Search for the cell housing the specified text and yield its [X, Y] center coordinate. 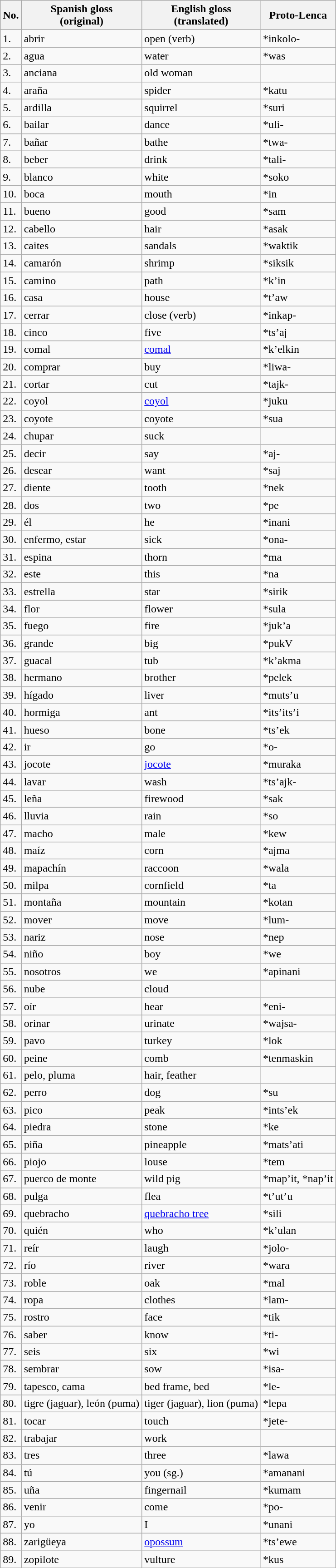
open (verb) [201, 39]
piña [82, 1144]
tooth [201, 488]
*ts’aj [298, 332]
37. [11, 661]
*ts’ewe [298, 1542]
*ints’ek [298, 1110]
rain [201, 816]
No. [11, 15]
boca [82, 194]
*inkolo- [298, 39]
22. [11, 401]
*nep [298, 937]
peak [201, 1110]
*o- [298, 747]
*tem [298, 1162]
know [201, 1334]
55. [11, 971]
mountain [201, 902]
66. [11, 1162]
*muts’u [298, 695]
38. [11, 678]
sembrar [82, 1369]
*suri [298, 108]
*kus [298, 1559]
we [201, 971]
old woman [201, 73]
53. [11, 937]
zarigüeya [82, 1542]
74. [11, 1300]
blanco [82, 177]
hair [201, 228]
68. [11, 1196]
80. [11, 1404]
24. [11, 436]
nosotros [82, 971]
83. [11, 1455]
*juku [298, 401]
agua [82, 56]
quién [82, 1231]
roble [82, 1282]
cloud [201, 989]
oak [201, 1282]
rostro [82, 1317]
bed frame, bed [201, 1386]
*unani [298, 1524]
fingernail [201, 1490]
reír [82, 1248]
lavar [82, 781]
laugh [201, 1248]
tres [82, 1455]
chupar [82, 436]
saber [82, 1334]
30. [11, 540]
46. [11, 816]
guacal [82, 661]
*kew [298, 833]
5. [11, 108]
67. [11, 1179]
uña [82, 1490]
close (verb) [201, 315]
decir [82, 453]
62. [11, 1093]
7. [11, 142]
23. [11, 419]
river [201, 1265]
*so [298, 816]
ardilla [82, 108]
star [201, 592]
*pukV [298, 643]
56. [11, 989]
*le- [298, 1386]
face [201, 1317]
70. [11, 1231]
bañar [82, 142]
English gloss (translated) [201, 15]
pelo, pluma [82, 1075]
caites [82, 246]
40. [11, 712]
he [201, 523]
79. [11, 1386]
cerrar [82, 315]
niño [82, 954]
89. [11, 1559]
sow [201, 1369]
*nek [298, 488]
31. [11, 557]
*po- [298, 1507]
cinco [82, 332]
piedra [82, 1127]
*liwa- [298, 367]
brother [201, 678]
sick [201, 540]
casa [82, 298]
*jete- [298, 1421]
17. [11, 315]
nose [201, 937]
urinate [201, 1023]
*k’elkin [298, 350]
sandals [201, 246]
*isa- [298, 1369]
*lawa [298, 1455]
white [201, 177]
camarón [82, 263]
corn [201, 851]
comprar [82, 367]
47. [11, 833]
mover [82, 920]
yo [82, 1524]
araña [82, 90]
13. [11, 246]
grande [82, 643]
cornfield [201, 885]
quebracho [82, 1213]
clothes [201, 1300]
*sak [298, 799]
move [201, 920]
25. [11, 453]
15. [11, 281]
34. [11, 609]
19. [11, 350]
*wajsa- [298, 1023]
path [201, 281]
12. [11, 228]
tub [201, 661]
*soko [298, 177]
73. [11, 1282]
anciana [82, 73]
leña [82, 799]
tiger (jaguar), lion (puma) [201, 1404]
64. [11, 1127]
*su [298, 1093]
Spanish gloss (original) [82, 15]
montaña [82, 902]
*kotan [298, 902]
*mal [298, 1282]
bueno [82, 211]
*k’in [298, 281]
*muraka [298, 764]
mouth [201, 194]
trabajar [82, 1438]
*pelek [298, 678]
*lam- [298, 1300]
pico [82, 1110]
49. [11, 868]
él [82, 523]
peine [82, 1058]
hermano [82, 678]
dog [201, 1093]
*apinani [298, 971]
wild pig [201, 1179]
pulga [82, 1196]
88. [11, 1542]
72. [11, 1265]
cabello [82, 228]
three [201, 1455]
*mats’ati [298, 1144]
*ta [298, 885]
10. [11, 194]
28. [11, 505]
71. [11, 1248]
*juk’a [298, 626]
4. [11, 90]
86. [11, 1507]
raccoon [201, 868]
*sua [298, 419]
two [201, 505]
desear [82, 470]
76. [11, 1334]
21. [11, 384]
81. [11, 1421]
turkey [201, 1040]
diente [82, 488]
nariz [82, 937]
57. [11, 1006]
3. [11, 73]
*jolo- [298, 1248]
8. [11, 159]
house [201, 298]
58. [11, 1023]
65. [11, 1144]
I [201, 1524]
tapesco, cama [82, 1386]
río [82, 1265]
*ma [298, 557]
59. [11, 1040]
84. [11, 1473]
spider [201, 90]
26. [11, 470]
fuego [82, 626]
zopilote [82, 1559]
63. [11, 1110]
*wi [298, 1352]
fire [201, 626]
*inani [298, 523]
*tajk- [298, 384]
bone [201, 730]
este [82, 574]
piojo [82, 1162]
61. [11, 1075]
54. [11, 954]
*eni- [298, 1006]
thorn [201, 557]
78. [11, 1369]
*was [298, 56]
*katu [298, 90]
perro [82, 1093]
20. [11, 367]
seis [82, 1352]
39. [11, 695]
dance [201, 125]
*sam [298, 211]
*k’ulan [298, 1231]
mapachín [82, 868]
quebracho tree [201, 1213]
*we [298, 954]
9. [11, 177]
beber [82, 159]
venir [82, 1507]
big [201, 643]
louse [201, 1162]
42. [11, 747]
flower [201, 609]
75. [11, 1317]
bailar [82, 125]
maíz [82, 851]
macho [82, 833]
*sirik [298, 592]
43. [11, 764]
milpa [82, 885]
*wara [298, 1265]
flea [201, 1196]
*waktik [298, 246]
stone [201, 1127]
*t’ut’u [298, 1196]
*tenmaskin [298, 1058]
vulture [201, 1559]
firewood [201, 799]
*wala [298, 868]
69. [11, 1213]
11. [11, 211]
who [201, 1231]
32. [11, 574]
espina [82, 557]
abrir [82, 39]
hueso [82, 730]
33. [11, 592]
male [201, 833]
*siksik [298, 263]
*na [298, 574]
ant [201, 712]
wash [201, 781]
Proto-Lenca [298, 15]
35. [11, 626]
*k’akma [298, 661]
*twa- [298, 142]
squirrel [201, 108]
estrella [82, 592]
enfermo, estar [82, 540]
*its’its’i [298, 712]
five [201, 332]
*ts’ajk- [298, 781]
*in [298, 194]
drink [201, 159]
dos [82, 505]
16. [11, 298]
camino [82, 281]
pavo [82, 1040]
1. [11, 39]
27. [11, 488]
45. [11, 799]
*lepa [298, 1404]
hair, feather [201, 1075]
water [201, 56]
*ke [298, 1127]
*lok [298, 1040]
touch [201, 1421]
work [201, 1438]
*aj- [298, 453]
flor [82, 609]
2. [11, 56]
*amanani [298, 1473]
*tik [298, 1317]
want [201, 470]
liver [201, 695]
go [201, 747]
hear [201, 1006]
lluvia [82, 816]
buy [201, 367]
*lum- [298, 920]
bathe [201, 142]
44. [11, 781]
*sili [298, 1213]
nube [82, 989]
*ona- [298, 540]
tigre (jaguar), león (puma) [82, 1404]
87. [11, 1524]
comb [201, 1058]
puerco de monte [82, 1179]
oír [82, 1006]
50. [11, 885]
say [201, 453]
*ajma [298, 851]
14. [11, 263]
*tali- [298, 159]
opossum [201, 1542]
29. [11, 523]
hígado [82, 695]
52. [11, 920]
orinar [82, 1023]
*map’it, *nap’it [298, 1179]
cut [201, 384]
*ts’ek [298, 730]
85. [11, 1490]
ir [82, 747]
*asak [298, 228]
77. [11, 1352]
41. [11, 730]
82. [11, 1438]
51. [11, 902]
*saj [298, 470]
ropa [82, 1300]
60. [11, 1058]
boy [201, 954]
*sula [298, 609]
*uli- [298, 125]
48. [11, 851]
tocar [82, 1421]
cortar [82, 384]
*pe [298, 505]
tú [82, 1473]
18. [11, 332]
36. [11, 643]
shrimp [201, 263]
*kumam [298, 1490]
suck [201, 436]
hormiga [82, 712]
you (sg.) [201, 1473]
*t’aw [298, 298]
come [201, 1507]
*ti- [298, 1334]
good [201, 211]
pineapple [201, 1144]
this [201, 574]
*inkap- [298, 315]
6. [11, 125]
six [201, 1352]
